Extract the [x, y] coordinate from the center of the cell holding the provided text.  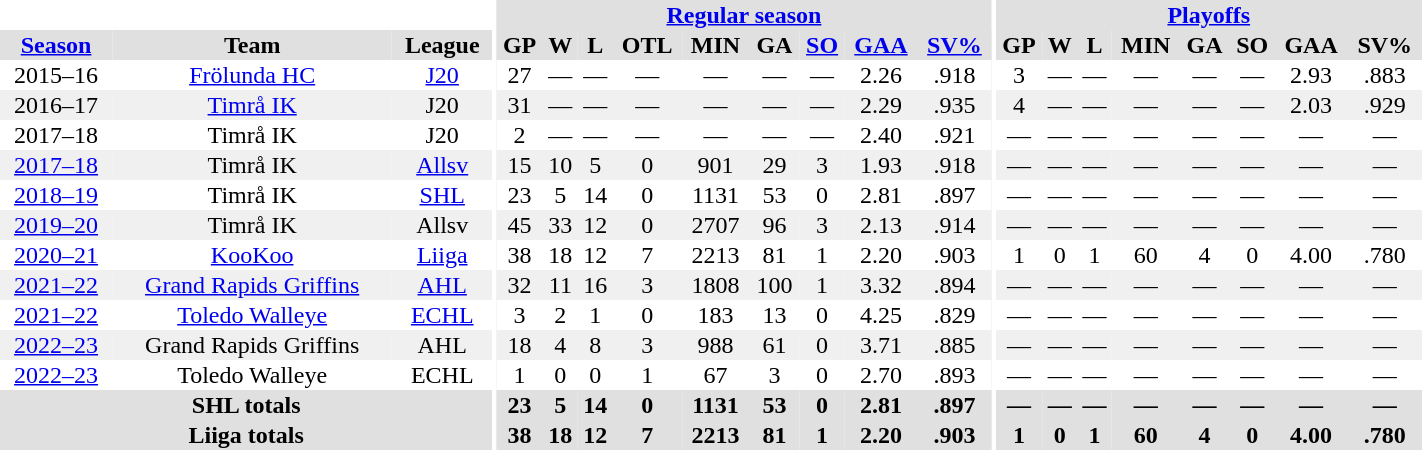
32 [520, 285]
.921 [954, 135]
.883 [1384, 75]
2.70 [882, 375]
Playoffs [1209, 15]
League [442, 45]
.885 [954, 345]
67 [716, 375]
27 [520, 75]
2016–17 [56, 105]
3.71 [882, 345]
13 [774, 315]
3.32 [882, 285]
61 [774, 345]
33 [560, 225]
2018–19 [56, 195]
2015–16 [56, 75]
10 [560, 165]
2.26 [882, 75]
2707 [716, 225]
988 [716, 345]
Liiga totals [246, 435]
.829 [954, 315]
Team [252, 45]
901 [716, 165]
SHL totals [246, 405]
.914 [954, 225]
96 [774, 225]
2.13 [882, 225]
4.25 [882, 315]
16 [596, 285]
2020–21 [56, 255]
2019–20 [56, 225]
.894 [954, 285]
11 [560, 285]
100 [774, 285]
Frölunda HC [252, 75]
Liiga [442, 255]
.893 [954, 375]
.929 [1384, 105]
OTL [648, 45]
31 [520, 105]
29 [774, 165]
Regular season [744, 15]
KooKoo [252, 255]
.935 [954, 105]
2.93 [1312, 75]
SHL [442, 195]
45 [520, 225]
2.40 [882, 135]
Season [56, 45]
183 [716, 315]
2.03 [1312, 105]
8 [596, 345]
2.29 [882, 105]
1.93 [882, 165]
15 [520, 165]
1808 [716, 285]
